Extract the (x, y) coordinate from the center of the cell holding the provided text.  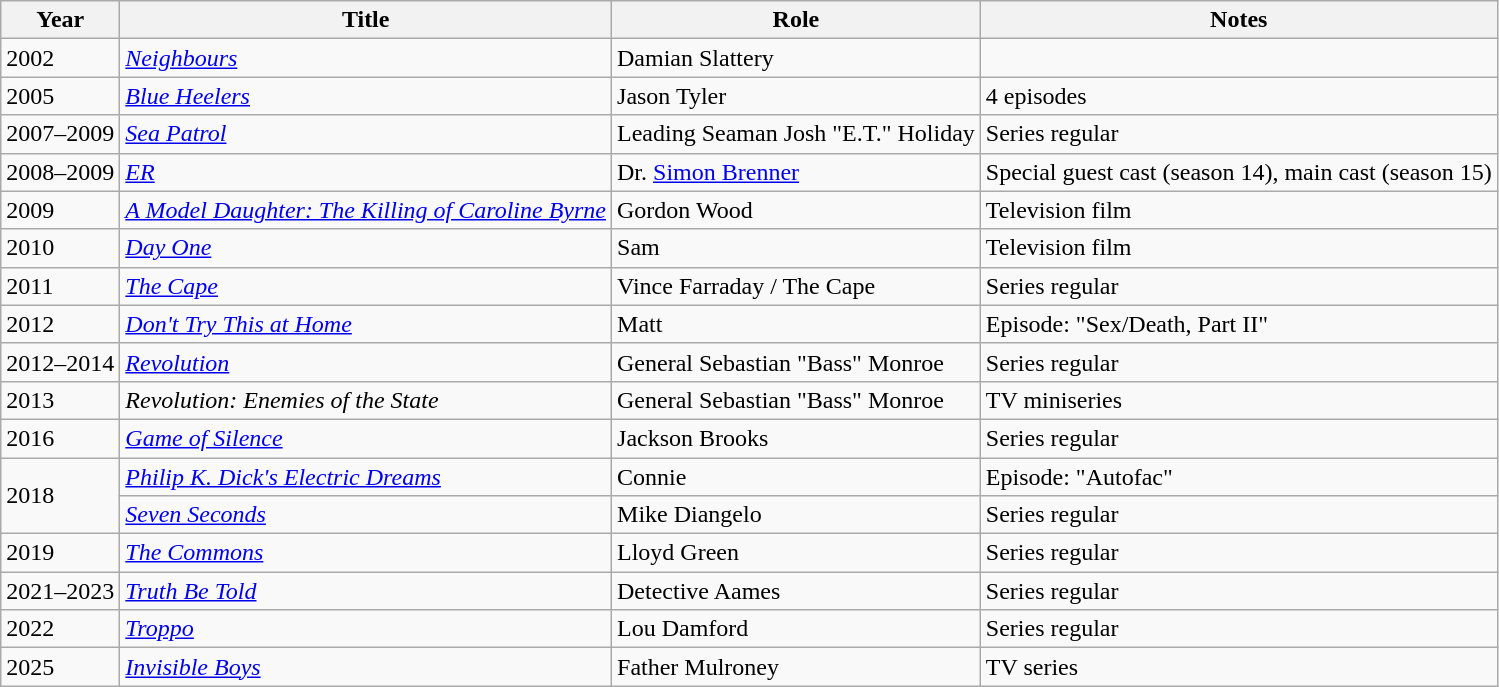
A Model Daughter: The Killing of Caroline Byrne (366, 210)
Neighbours (366, 58)
2012–2014 (60, 362)
2022 (60, 629)
2025 (60, 667)
Matt (796, 324)
Vince Farraday / The Cape (796, 286)
Day One (366, 248)
2008–2009 (60, 172)
Revolution (366, 362)
Connie (796, 477)
Sam (796, 248)
Lloyd Green (796, 553)
Role (796, 20)
Revolution: Enemies of the State (366, 400)
Year (60, 20)
Invisible Boys (366, 667)
2021–2023 (60, 591)
4 episodes (1238, 96)
2002 (60, 58)
Game of Silence (366, 438)
The Cape (366, 286)
ER (366, 172)
Troppo (366, 629)
Seven Seconds (366, 515)
Jackson Brooks (796, 438)
2019 (60, 553)
Don't Try This at Home (366, 324)
Mike Diangelo (796, 515)
Gordon Wood (796, 210)
Jason Tyler (796, 96)
2009 (60, 210)
2012 (60, 324)
TV miniseries (1238, 400)
Blue Heelers (366, 96)
2010 (60, 248)
Notes (1238, 20)
TV series (1238, 667)
Episode: "Autofac" (1238, 477)
Special guest cast (season 14), main cast (season 15) (1238, 172)
2018 (60, 496)
Philip K. Dick's Electric Dreams (366, 477)
2005 (60, 96)
Father Mulroney (796, 667)
2011 (60, 286)
2007–2009 (60, 134)
Truth Be Told (366, 591)
Sea Patrol (366, 134)
2013 (60, 400)
Title (366, 20)
Dr. Simon Brenner (796, 172)
Detective Aames (796, 591)
2016 (60, 438)
Damian Slattery (796, 58)
Lou Damford (796, 629)
Episode: "Sex/Death, Part II" (1238, 324)
The Commons (366, 553)
Leading Seaman Josh "E.T." Holiday (796, 134)
